Determine the [x, y] coordinate at the center of the cell enclosing the given text.  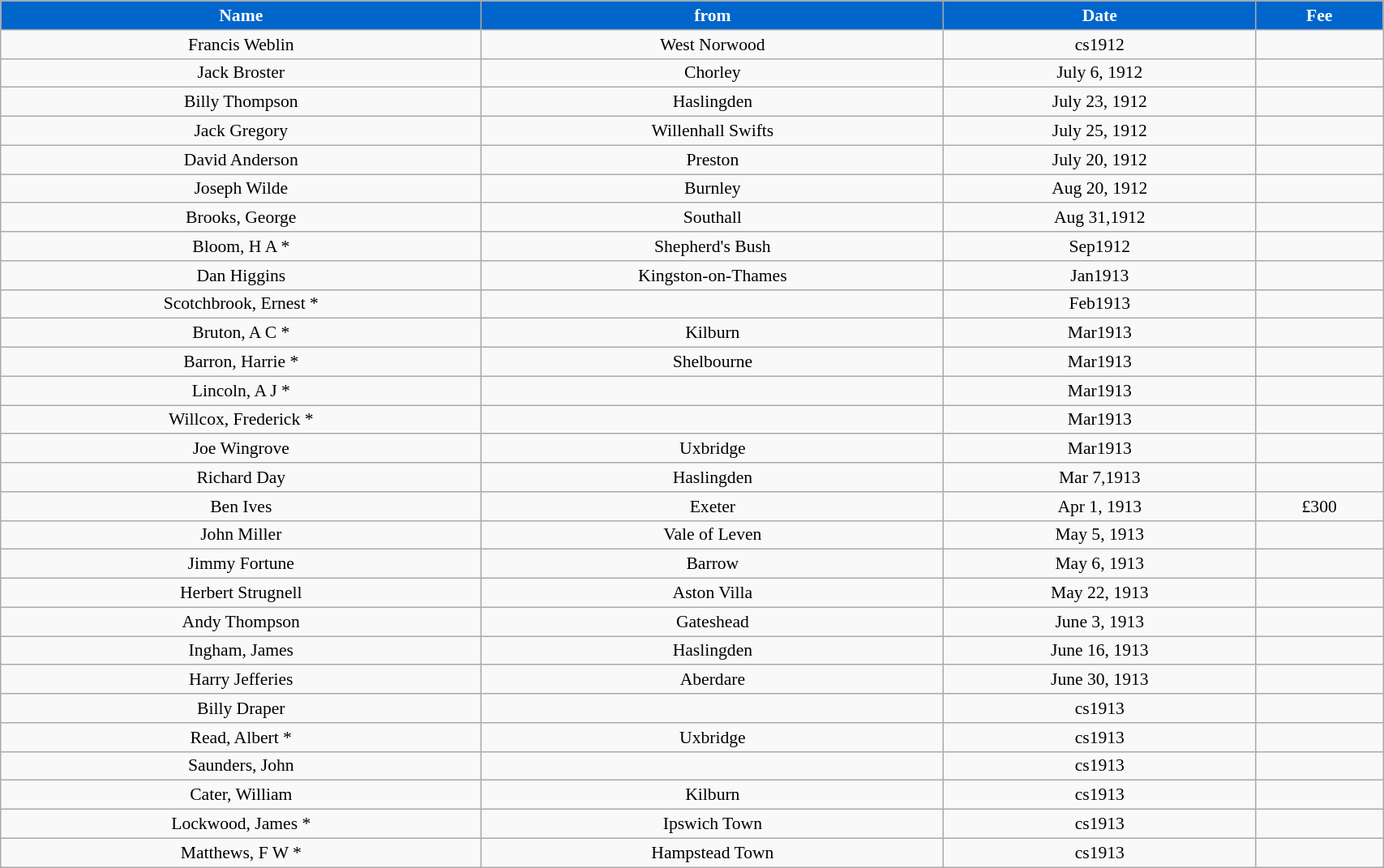
cs1912 [1099, 45]
Apr 1, 1913 [1099, 507]
Harry Jefferies [242, 680]
David Anderson [242, 160]
Gateshead [713, 622]
Ben Ives [242, 507]
Herbert Strugnell [242, 593]
Jack Gregory [242, 131]
Ipswich Town [713, 824]
June 30, 1913 [1099, 680]
Francis Weblin [242, 45]
Ingham, James [242, 651]
Billy Draper [242, 708]
£300 [1320, 507]
Aug 31,1912 [1099, 218]
May 5, 1913 [1099, 535]
Lockwood, James * [242, 824]
Southall [713, 218]
Lincoln, A J * [242, 391]
May 22, 1913 [1099, 593]
Chorley [713, 73]
Preston [713, 160]
Willenhall Swifts [713, 131]
Jimmy Fortune [242, 564]
Fee [1320, 15]
John Miller [242, 535]
Burnley [713, 189]
Billy Thompson [242, 102]
Aston Villa [713, 593]
Kingston-on-Thames [713, 276]
Mar 7,1913 [1099, 477]
Jack Broster [242, 73]
June 16, 1913 [1099, 651]
Barron, Harrie * [242, 362]
from [713, 15]
July 6, 1912 [1099, 73]
July 25, 1912 [1099, 131]
Richard Day [242, 477]
June 3, 1913 [1099, 622]
West Norwood [713, 45]
Matthews, F W * [242, 853]
Brooks, George [242, 218]
Scotchbrook, Ernest * [242, 304]
July 20, 1912 [1099, 160]
Shelbourne [713, 362]
Joseph Wilde [242, 189]
Vale of Leven [713, 535]
Bruton, A C * [242, 333]
Willcox, Frederick * [242, 420]
Jan1913 [1099, 276]
Aberdare [713, 680]
Exeter [713, 507]
Aug 20, 1912 [1099, 189]
Andy Thompson [242, 622]
Date [1099, 15]
Saunders, John [242, 766]
Bloom, H A * [242, 246]
Feb1913 [1099, 304]
Dan Higgins [242, 276]
Name [242, 15]
July 23, 1912 [1099, 102]
Cater, William [242, 795]
Sep1912 [1099, 246]
Barrow [713, 564]
May 6, 1913 [1099, 564]
Shepherd's Bush [713, 246]
Hampstead Town [713, 853]
Read, Albert * [242, 738]
Joe Wingrove [242, 449]
